Provide the [X, Y] coordinate of the cell's center where the given text is located.  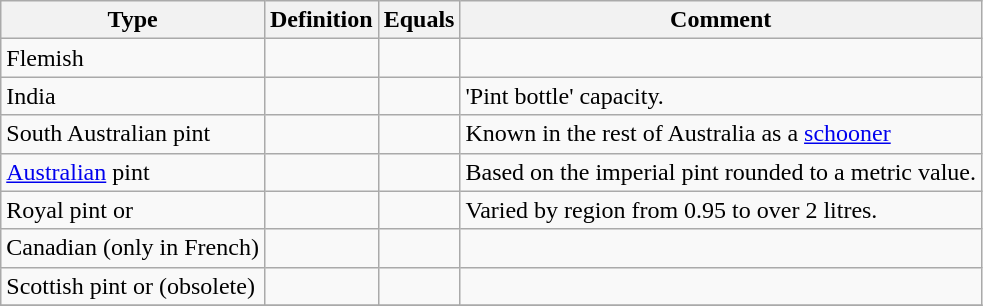
Equals [419, 20]
Royal pint or [133, 210]
'Pint bottle' capacity. [721, 96]
Canadian (only in French) [133, 248]
Australian pint [133, 172]
Known in the rest of Australia as a schooner [721, 134]
Definition [321, 20]
South Australian pint [133, 134]
Flemish [133, 58]
Type [133, 20]
Comment [721, 20]
India [133, 96]
Based on the imperial pint rounded to a metric value. [721, 172]
Varied by region from 0.95 to over 2 litres. [721, 210]
Scottish pint or (obsolete) [133, 286]
